Provide the [x, y] coordinate of the cell's center where the given text is located.  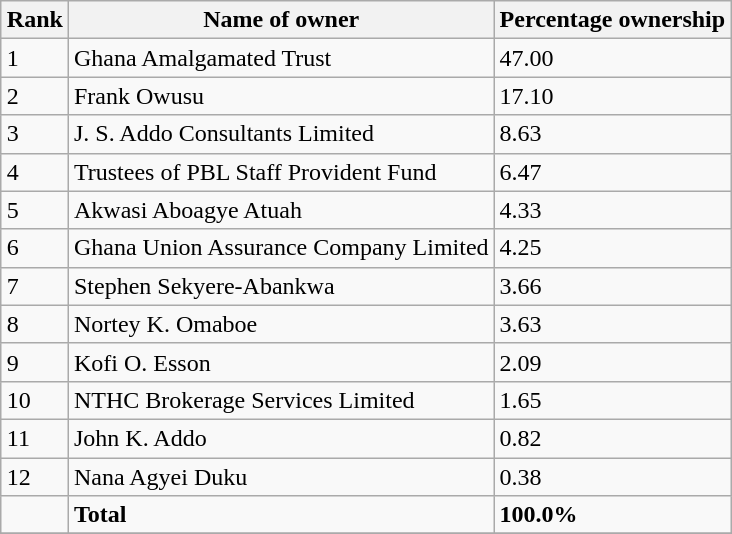
3.66 [612, 286]
17.10 [612, 96]
9 [34, 362]
Akwasi Aboagye Atuah [281, 210]
8 [34, 324]
J. S. Addo Consultants Limited [281, 134]
2 [34, 96]
Stephen Sekyere-Abankwa [281, 286]
Name of owner [281, 20]
0.82 [612, 438]
6 [34, 248]
Percentage ownership [612, 20]
5 [34, 210]
Ghana Amalgamated Trust [281, 58]
47.00 [612, 58]
6.47 [612, 172]
4.33 [612, 210]
2.09 [612, 362]
NTHC Brokerage Services Limited [281, 400]
0.38 [612, 477]
Trustees of PBL Staff Provident Fund [281, 172]
7 [34, 286]
8.63 [612, 134]
12 [34, 477]
3 [34, 134]
Ghana Union Assurance Company Limited [281, 248]
1 [34, 58]
John K. Addo [281, 438]
3.63 [612, 324]
Frank Owusu [281, 96]
Rank [34, 20]
Nana Agyei Duku [281, 477]
1.65 [612, 400]
Nortey K. Omaboe [281, 324]
11 [34, 438]
10 [34, 400]
4.25 [612, 248]
100.0% [612, 515]
4 [34, 172]
Kofi O. Esson [281, 362]
Total [281, 515]
